Detect which cell encompasses the target text, then output its (x, y) center coordinate. 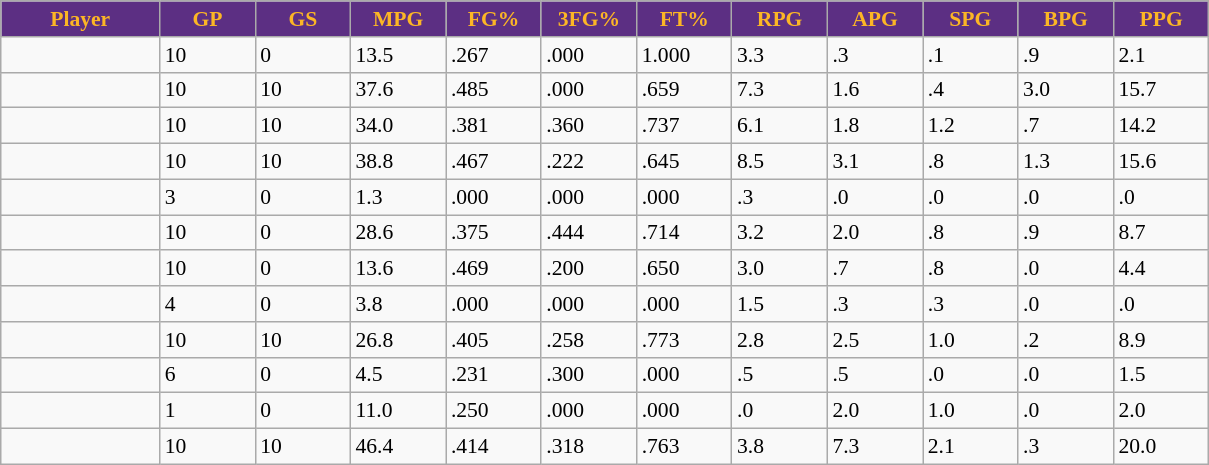
.1 (970, 55)
.4 (970, 90)
FT% (684, 19)
.469 (494, 269)
1 (208, 411)
.375 (494, 233)
4 (208, 304)
FG% (494, 19)
.714 (684, 233)
6 (208, 375)
.763 (684, 447)
.773 (684, 340)
.258 (588, 340)
.267 (494, 55)
28.6 (398, 233)
Player (80, 19)
1.6 (874, 90)
.381 (494, 126)
1.2 (970, 126)
3FG% (588, 19)
1.8 (874, 126)
15.7 (1161, 90)
8.7 (1161, 233)
3 (208, 197)
.200 (588, 269)
4.5 (398, 375)
.2 (1066, 340)
.300 (588, 375)
.737 (684, 126)
PPG (1161, 19)
APG (874, 19)
.414 (494, 447)
14.2 (1161, 126)
34.0 (398, 126)
2.8 (780, 340)
8.5 (780, 162)
26.8 (398, 340)
3.1 (874, 162)
3.2 (780, 233)
.650 (684, 269)
GS (302, 19)
6.1 (780, 126)
.360 (588, 126)
15.6 (1161, 162)
.318 (588, 447)
.405 (494, 340)
13.6 (398, 269)
2.5 (874, 340)
.485 (494, 90)
46.4 (398, 447)
GP (208, 19)
8.9 (1161, 340)
4.4 (1161, 269)
.250 (494, 411)
MPG (398, 19)
.231 (494, 375)
.222 (588, 162)
.467 (494, 162)
.645 (684, 162)
20.0 (1161, 447)
SPG (970, 19)
1.000 (684, 55)
13.5 (398, 55)
RPG (780, 19)
BPG (1066, 19)
38.8 (398, 162)
.444 (588, 233)
11.0 (398, 411)
37.6 (398, 90)
.659 (684, 90)
3.3 (780, 55)
